Pinpoint the cell where the given text exists, returning its [x, y] midpoint coordinate. 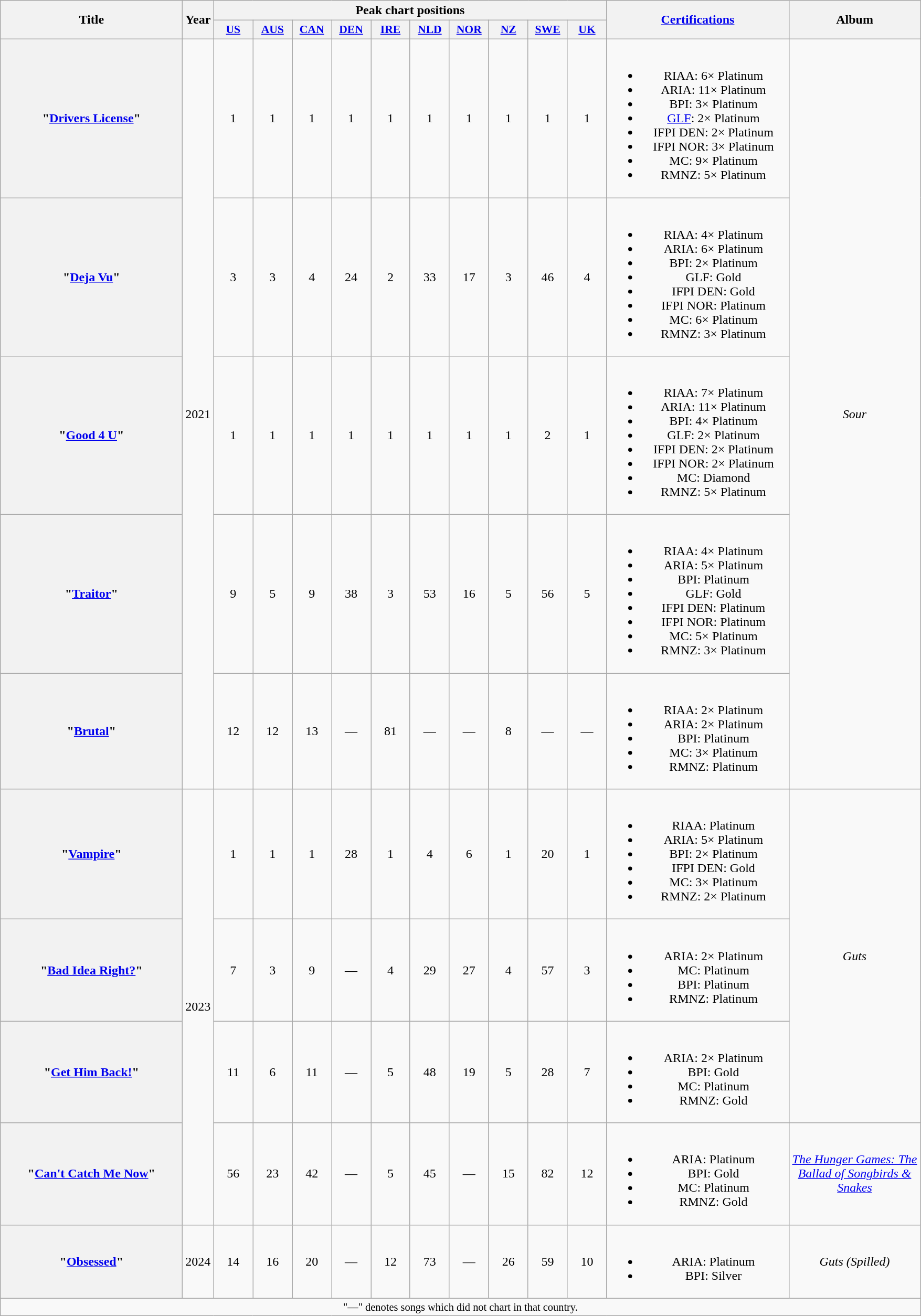
ARIA: PlatinumBPI: Silver [698, 1261]
15 [508, 1174]
23 [273, 1174]
42 [312, 1174]
13 [312, 731]
ARIA: 2× PlatinumBPI: GoldMC: PlatinumRMNZ: Gold [698, 1072]
RIAA: 2× PlatinumARIA: 2× PlatinumBPI: PlatinumMC: 3× PlatinumRMNZ: Platinum [698, 731]
"Drivers License" [91, 118]
81 [390, 731]
24 [352, 277]
73 [429, 1261]
SWE [548, 30]
2021 [198, 413]
Album [854, 20]
NZ [508, 30]
33 [429, 277]
2023 [198, 1007]
8 [508, 731]
"Can't Catch Me Now" [91, 1174]
"Bad Idea Right?" [91, 970]
45 [429, 1174]
US [233, 30]
RIAA: 4× PlatinumARIA: 5× PlatinumBPI: PlatinumGLF: GoldIFPI DEN: PlatinumIFPI NOR: PlatinumMC: 5× PlatinumRMNZ: 3× Platinum [698, 594]
"—" denotes songs which did not chart in that country. [461, 1307]
46 [548, 277]
Sour [854, 413]
CAN [312, 30]
The Hunger Games: The Ballad of Songbirds & Snakes [854, 1174]
ARIA: 2× PlatinumMC: PlatinumBPI: PlatinumRMNZ: Platinum [698, 970]
59 [548, 1261]
Guts [854, 956]
Year [198, 20]
NLD [429, 30]
RIAA: PlatinumARIA: 5× PlatinumBPI: 2× PlatinumIFPI DEN: GoldMC: 3× PlatinumRMNZ: 2× Platinum [698, 854]
53 [429, 594]
AUS [273, 30]
14 [233, 1261]
Certifications [698, 20]
DEN [352, 30]
Title [91, 20]
2024 [198, 1261]
RIAA: 7× PlatinumARIA: 11× PlatinumBPI: 4× PlatinumGLF: 2× PlatinumIFPI DEN: 2× PlatinumIFPI NOR: 2× PlatinumMC: DiamondRMNZ: 5× Platinum [698, 436]
RIAA: 6× PlatinumARIA: 11× PlatinumBPI: 3× PlatinumGLF: 2× PlatinumIFPI DEN: 2× PlatinumIFPI NOR: 3× PlatinumMC: 9× PlatinumRMNZ: 5× Platinum [698, 118]
"Get Him Back!" [91, 1072]
"Good 4 U" [91, 436]
UK [587, 30]
17 [469, 277]
IRE [390, 30]
NOR [469, 30]
"Obsessed" [91, 1261]
ARIA: PlatinumBPI: GoldMC: PlatinumRMNZ: Gold [698, 1174]
10 [587, 1261]
82 [548, 1174]
"Vampire" [91, 854]
"Deja Vu" [91, 277]
48 [429, 1072]
Peak chart positions [410, 10]
RIAA: 4× PlatinumARIA: 6× PlatinumBPI: 2× PlatinumGLF: GoldIFPI DEN: GoldIFPI NOR: PlatinumMC: 6× PlatinumRMNZ: 3× Platinum [698, 277]
26 [508, 1261]
38 [352, 594]
Guts (Spilled) [854, 1261]
"Traitor" [91, 594]
57 [548, 970]
29 [429, 970]
19 [469, 1072]
"Brutal" [91, 731]
27 [469, 970]
